Capture the cell that displays the provided text and extract its (x, y) central coordinate. 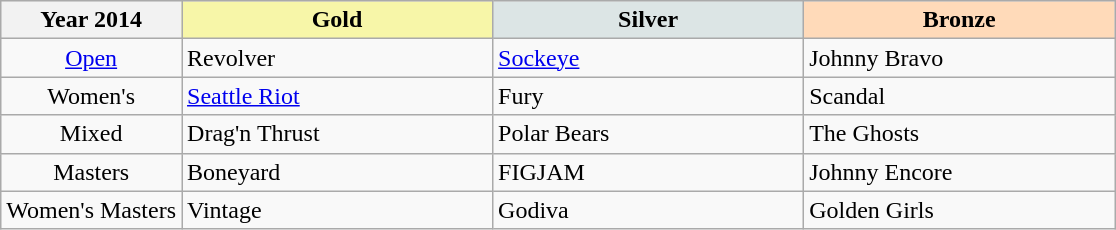
Masters (92, 172)
Seattle Riot (338, 96)
The Ghosts (960, 134)
Golden Girls (960, 210)
Year 2014 (92, 20)
Bronze (960, 20)
Polar Bears (648, 134)
Gold (338, 20)
Women's Masters (92, 210)
Mixed (92, 134)
Sockeye (648, 58)
Johnny Encore (960, 172)
Godiva (648, 210)
Drag'n Thrust (338, 134)
Open (92, 58)
Scandal (960, 96)
Fury (648, 96)
FIGJAM (648, 172)
Johnny Bravo (960, 58)
Revolver (338, 58)
Silver (648, 20)
Women's (92, 96)
Vintage (338, 210)
Boneyard (338, 172)
